Scan for the cell matching the given text and deliver its (x, y) coordinate at center. 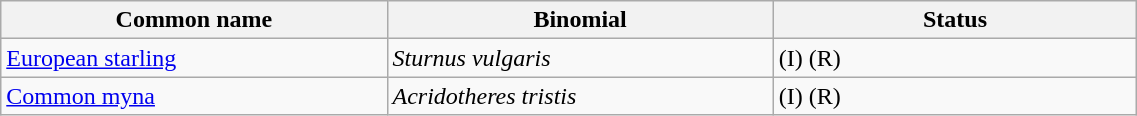
Status (955, 20)
Common name (194, 20)
Sturnus vulgaris (580, 58)
Common myna (194, 96)
Acridotheres tristis (580, 96)
European starling (194, 58)
Binomial (580, 20)
